From the cell containing the given text, extract its center point as (x, y) coordinate. 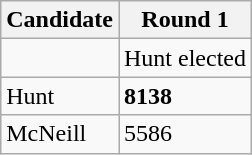
5586 (184, 134)
8138 (184, 96)
Hunt (60, 96)
Round 1 (184, 20)
McNeill (60, 134)
Hunt elected (184, 58)
Candidate (60, 20)
